From the cell containing the given text, extract its center point as [X, Y] coordinate. 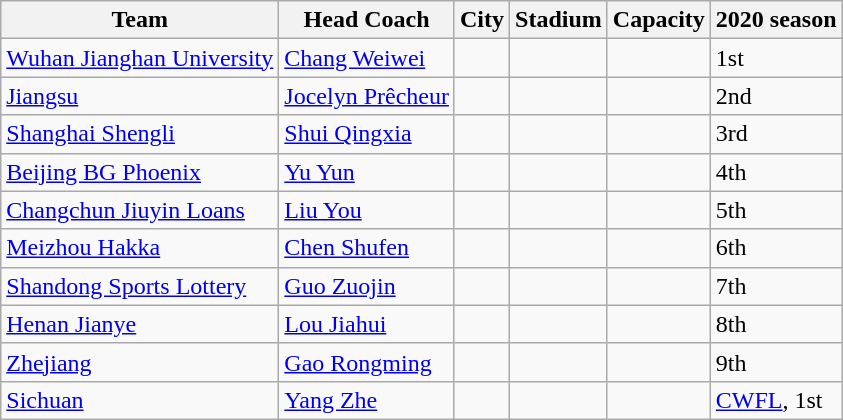
Chen Shufen [367, 248]
Lou Jiahui [367, 324]
Gao Rongming [367, 362]
4th [776, 172]
Shandong Sports Lottery [140, 286]
Yang Zhe [367, 400]
Liu You [367, 210]
Shui Qingxia [367, 134]
Henan Jianye [140, 324]
Sichuan [140, 400]
5th [776, 210]
Meizhou Hakka [140, 248]
3rd [776, 134]
Wuhan Jianghan University [140, 58]
7th [776, 286]
Stadium [559, 20]
Beijing BG Phoenix [140, 172]
6th [776, 248]
Guo Zuojin [367, 286]
Head Coach [367, 20]
Chang Weiwei [367, 58]
Changchun Jiuyin Loans [140, 210]
2020 season [776, 20]
Capacity [658, 20]
9th [776, 362]
2nd [776, 96]
Jiangsu [140, 96]
Shanghai Shengli [140, 134]
Jocelyn Prêcheur [367, 96]
Zhejiang [140, 362]
CWFL, 1st [776, 400]
Yu Yun [367, 172]
1st [776, 58]
Team [140, 20]
8th [776, 324]
City [482, 20]
